Search for the cell housing the specified text and yield its [x, y] center coordinate. 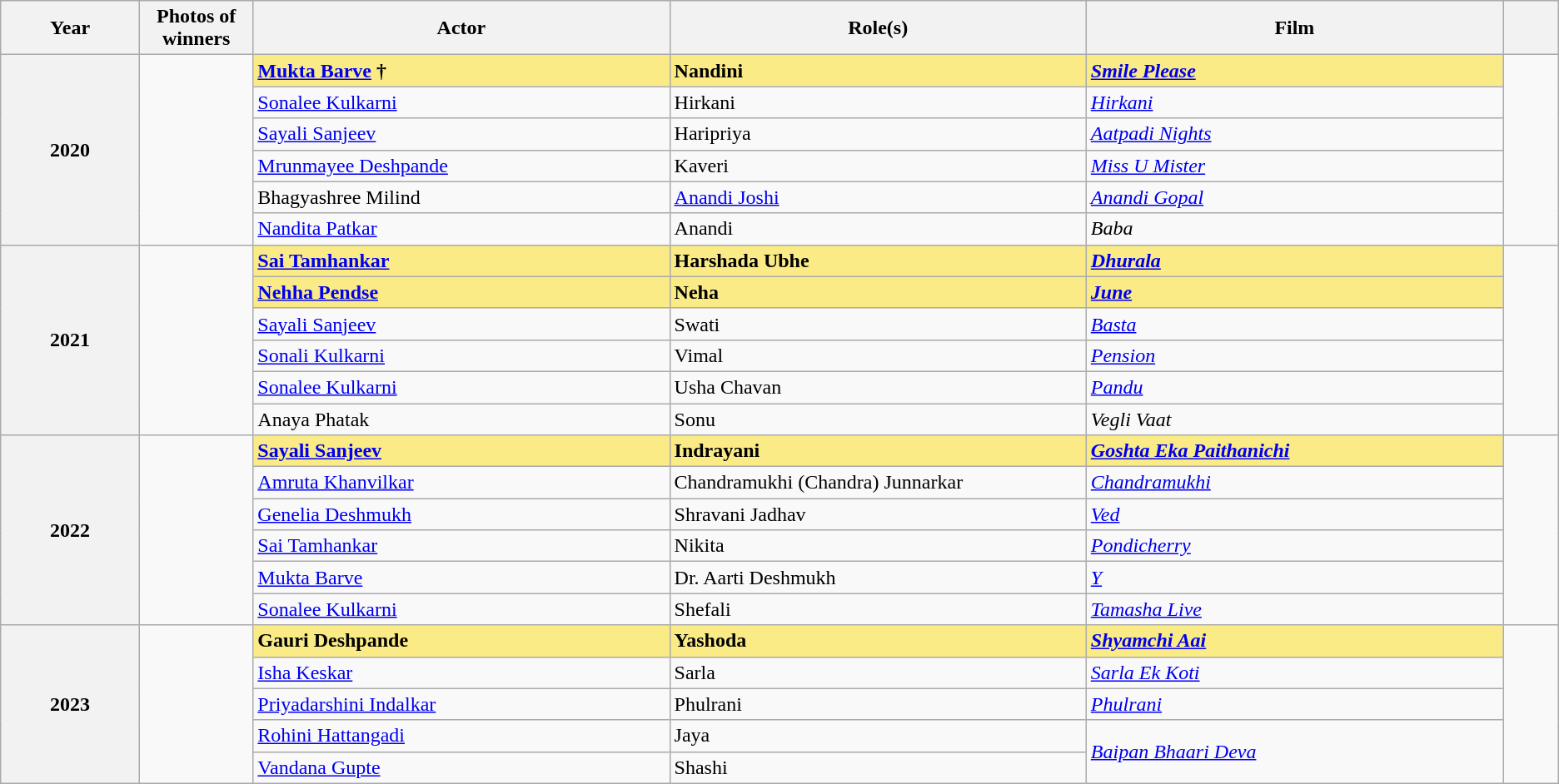
2023 [70, 704]
Jaya [878, 736]
Shravani Jadhav [878, 514]
Smile Please [1294, 71]
Basta [1294, 324]
Indrayani [878, 451]
Dhurala [1294, 261]
Genelia Deshmukh [461, 514]
Ved [1294, 514]
Shashi [878, 767]
Sarla Ek Koti [1294, 672]
Nehha Pendse [461, 292]
Tamasha Live [1294, 609]
Aatpadi Nights [1294, 134]
Y [1294, 578]
Swati [878, 324]
Mukta Barve † [461, 71]
Nandini [878, 71]
Photos of winners [196, 28]
Priyadarshini Indalkar [461, 704]
Vimal [878, 355]
2021 [70, 340]
Mukta Barve [461, 578]
Yashoda [878, 641]
Film [1294, 28]
Shyamchi Aai [1294, 641]
2022 [70, 530]
Anandi Gopal [1294, 197]
Anandi Joshi [878, 197]
Neha [878, 292]
Sarla [878, 672]
Gauri Deshpande [461, 641]
Baipan Bhaari Deva [1294, 752]
Chandramukhi [1294, 483]
Sonu [878, 419]
Actor [461, 28]
Shefali [878, 609]
Miss U Mister [1294, 166]
Nikita [878, 546]
Year [70, 28]
Dr. Aarti Deshmukh [878, 578]
Chandramukhi (Chandra) Junnarkar [878, 483]
Pension [1294, 355]
Goshta Eka Paithanichi [1294, 451]
Vandana Gupte [461, 767]
Mrunmayee Deshpande [461, 166]
Usha Chavan [878, 387]
June [1294, 292]
Haripriya [878, 134]
Vegli Vaat [1294, 419]
Pondicherry [1294, 546]
Baba [1294, 229]
Role(s) [878, 28]
Bhagyashree Milind [461, 197]
Nandita Patkar [461, 229]
Sonali Kulkarni [461, 355]
Anandi [878, 229]
2020 [70, 150]
Amruta Khanvilkar [461, 483]
Kaveri [878, 166]
Rohini Hattangadi [461, 736]
Anaya Phatak [461, 419]
Harshada Ubhe [878, 261]
Pandu [1294, 387]
Isha Keskar [461, 672]
